Provide the [X, Y] coordinate of the cell's center where the given text is located.  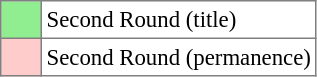
Second Round (permanence) [178, 57]
Second Round (title) [178, 20]
